For the text-containing cell, return its midpoint in (x, y) coordinate format. 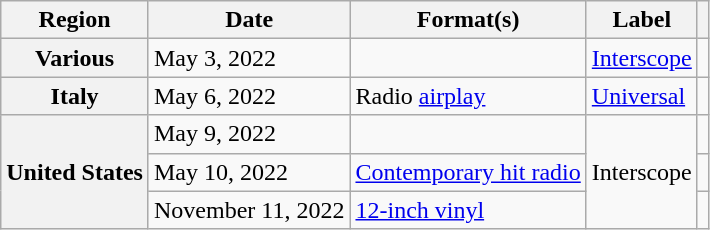
May 10, 2022 (248, 172)
Radio airplay (468, 96)
May 6, 2022 (248, 96)
Universal (642, 96)
Various (75, 58)
United States (75, 172)
Italy (75, 96)
Format(s) (468, 20)
Region (75, 20)
Contemporary hit radio (468, 172)
Label (642, 20)
May 3, 2022 (248, 58)
Date (248, 20)
12-inch vinyl (468, 210)
May 9, 2022 (248, 134)
November 11, 2022 (248, 210)
